Detect which cell encompasses the target text, then output its [x, y] center coordinate. 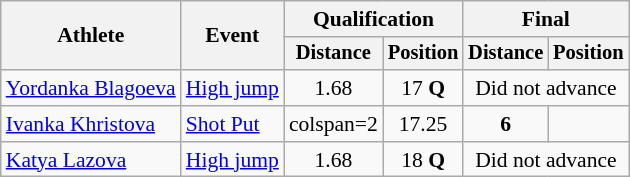
Athlete [91, 36]
Ivanka Khristova [91, 124]
Yordanka Blagoeva [91, 88]
6 [506, 124]
17.25 [423, 124]
17 Q [423, 88]
colspan=2 [334, 124]
Event [232, 36]
High jump [232, 88]
Qualification [374, 19]
Final [546, 19]
Did not advance [546, 88]
Shot Put [232, 124]
1.68 [334, 88]
